From the cell containing the given text, extract its center point as [x, y] coordinate. 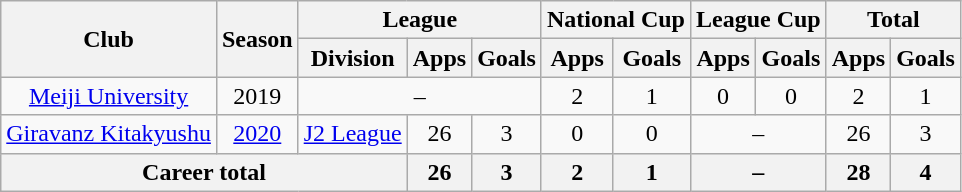
J2 League [352, 134]
Giravanz Kitakyushu [109, 134]
28 [858, 172]
League Cup [758, 20]
Club [109, 39]
2019 [257, 96]
2020 [257, 134]
National Cup [616, 20]
4 [926, 172]
Career total [204, 172]
Total [893, 20]
League [420, 20]
Meiji University [109, 96]
Season [257, 39]
Division [352, 58]
